Scan for the cell matching the given text and deliver its (x, y) coordinate at center. 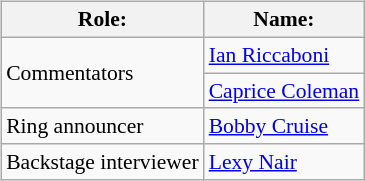
Role: (102, 20)
Caprice Coleman (284, 91)
Bobby Cruise (284, 126)
Lexy Nair (284, 162)
Ian Riccaboni (284, 55)
Commentators (102, 72)
Name: (284, 20)
Ring announcer (102, 126)
Backstage interviewer (102, 162)
